Pinpoint the cell where the given text exists, returning its [X, Y] midpoint coordinate. 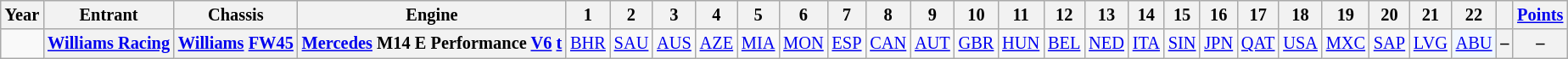
22 [1475, 15]
5 [759, 15]
12 [1064, 15]
Chassis [236, 15]
JPN [1218, 44]
HUN [1021, 44]
13 [1106, 15]
ESP [847, 44]
10 [977, 15]
14 [1146, 15]
SAP [1390, 44]
Engine [432, 15]
18 [1300, 15]
21 [1431, 15]
AUS [674, 44]
Entrant [109, 15]
Mercedes M14 E Performance V6 t [432, 44]
BEL [1064, 44]
Williams Racing [109, 44]
SIN [1183, 44]
2 [631, 15]
CAN [888, 44]
8 [888, 15]
Williams FW45 [236, 44]
BHR [588, 44]
7 [847, 15]
19 [1346, 15]
ABU [1475, 44]
LVG [1431, 44]
3 [674, 15]
AZE [716, 44]
6 [803, 15]
Points [1540, 15]
17 [1257, 15]
USA [1300, 44]
QAT [1257, 44]
4 [716, 15]
Year [22, 15]
9 [932, 15]
ITA [1146, 44]
MXC [1346, 44]
11 [1021, 15]
MIA [759, 44]
MON [803, 44]
NED [1106, 44]
GBR [977, 44]
1 [588, 15]
16 [1218, 15]
15 [1183, 15]
20 [1390, 15]
AUT [932, 44]
SAU [631, 44]
